Provide the [x, y] coordinate of the cell's center where the given text is located.  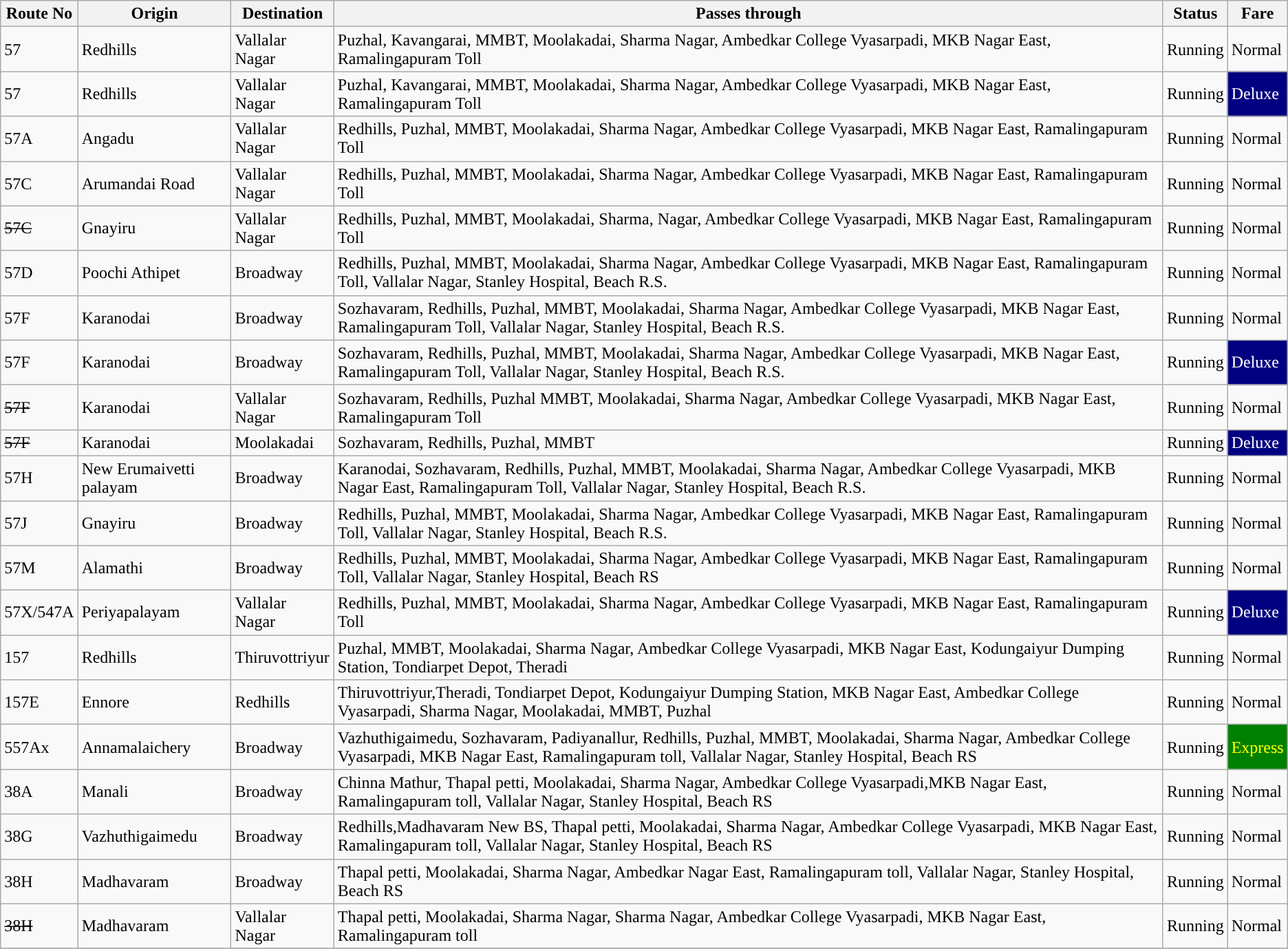
Vazhuthigaimedu [154, 837]
Sozhavaram, Redhills, Puzhal MMBT, Moolakadai, Sharma Nagar, Ambedkar College Vyasarpadi, MKB Nagar East, Ramalingapuram Toll [749, 407]
Thiruvottriyur [282, 658]
Fare [1258, 14]
Status [1195, 14]
57D [39, 273]
New Erumaivetti palayam [154, 478]
Puzhal, MMBT, Moolakadai, Sharma Nagar, Ambedkar College Vyasarpadi, MKB Nagar East, Kodungaiyur Dumping Station, Tondiarpet Depot, Theradi [749, 658]
38A [39, 791]
Annamalaichery [154, 747]
Moolakadai [282, 442]
Sozhavaram, Redhills, Puzhal, MMBT [749, 442]
Poochi Athipet [154, 273]
557Ax [39, 747]
57H [39, 478]
38G [39, 837]
Periyapalayam [154, 612]
Manali [154, 791]
Angadu [154, 139]
157E [39, 702]
157 [39, 658]
57A [39, 139]
57M [39, 568]
Express [1258, 747]
Origin [154, 14]
Passes through [749, 14]
Ennore [154, 702]
Alamathi [154, 568]
Arumandai Road [154, 183]
Destination [282, 14]
57J [39, 523]
Route No [39, 14]
Thapal petti, Moolakadai, Sharma Nagar, Sharma Nagar, Ambedkar College Vyasarpadi, MKB Nagar East, Ramalingapuram toll [749, 926]
Redhills, Puzhal, MMBT, Moolakadai, Sharma, Nagar, Ambedkar College Vyasarpadi, MKB Nagar East, Ramalingapuram Toll [749, 228]
57X/547A [39, 612]
Thapal petti, Moolakadai, Sharma Nagar, Ambedkar Nagar East, Ramalingapuram toll, Vallalar Nagar, Stanley Hospital, Beach RS [749, 881]
